Provide the [x, y] coordinate of the cell's center where the given text is located.  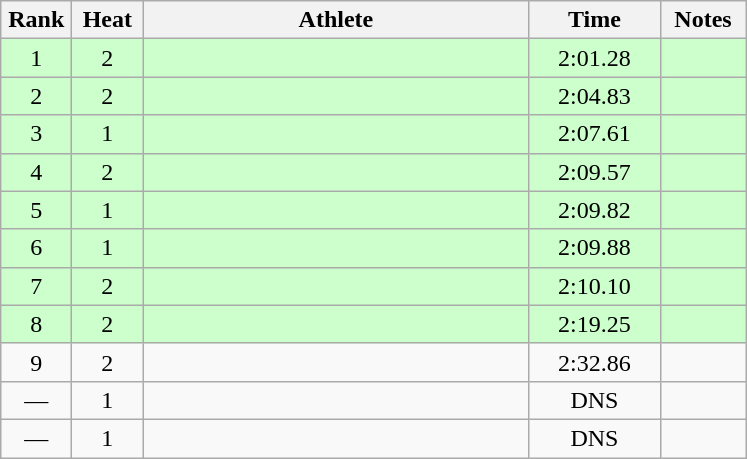
2:07.61 [594, 134]
9 [36, 362]
8 [36, 324]
2:19.25 [594, 324]
Rank [36, 20]
Athlete [336, 20]
7 [36, 286]
Heat [108, 20]
2:32.86 [594, 362]
4 [36, 172]
2:01.28 [594, 58]
2:09.88 [594, 248]
2:10.10 [594, 286]
3 [36, 134]
5 [36, 210]
2:04.83 [594, 96]
2:09.57 [594, 172]
Notes [703, 20]
Time [594, 20]
6 [36, 248]
2:09.82 [594, 210]
